Search for the cell housing the specified text and yield its [X, Y] center coordinate. 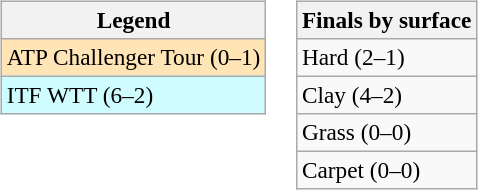
Clay (4–2) [387, 95]
Finals by surface [387, 20]
ITF WTT (6–2) [133, 95]
Carpet (0–0) [387, 171]
Hard (2–1) [387, 57]
ATP Challenger Tour (0–1) [133, 57]
Grass (0–0) [387, 133]
Legend [133, 20]
